Return (X, Y) of the center of cell containing provided text 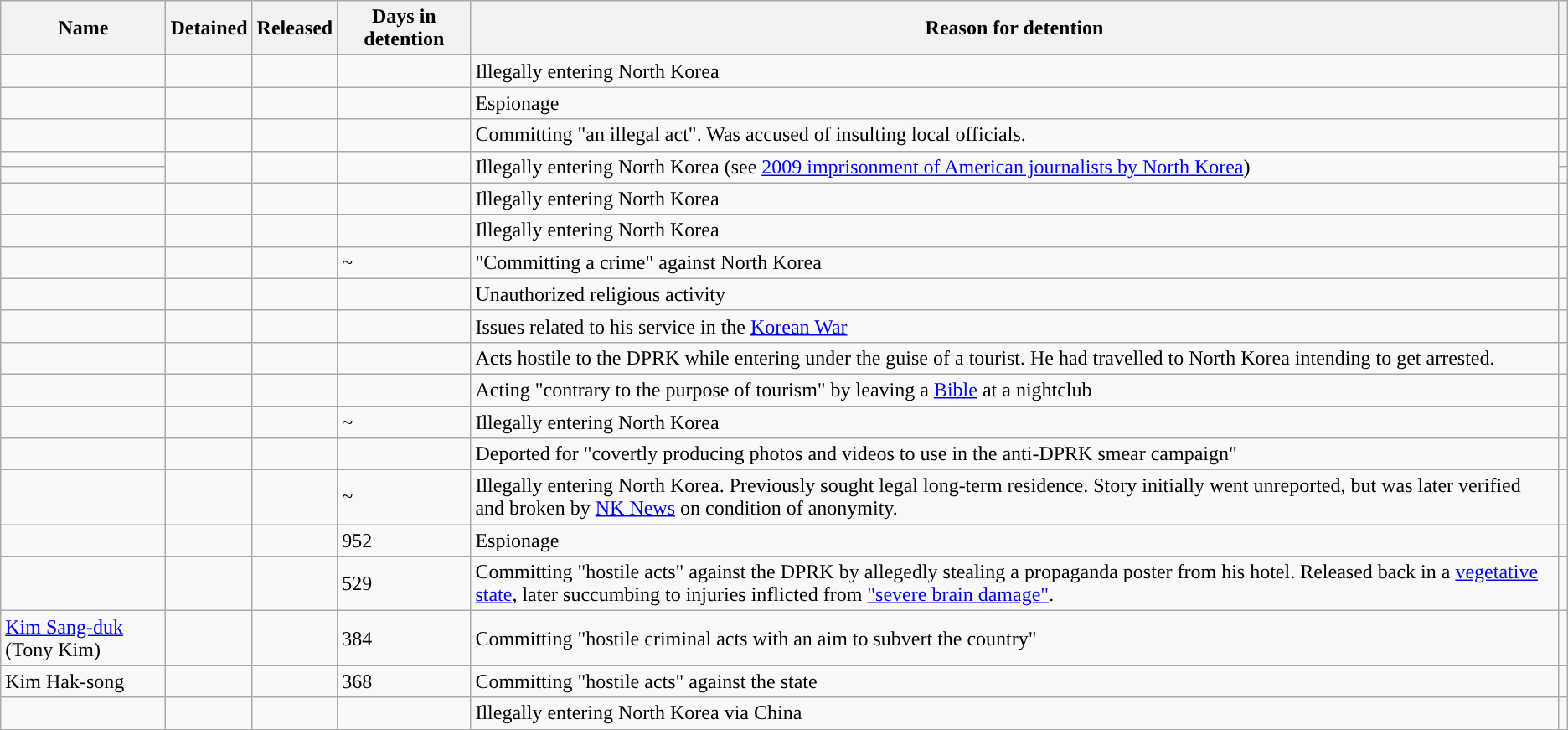
Name (84, 28)
Illegally entering North Korea (see 2009 imprisonment of American journalists by North Korea) (1014, 167)
529 (404, 583)
Acts hostile to the DPRK while entering under the guise of a tourist. He had travelled to North Korea intending to get arrested. (1014, 358)
Committing "hostile criminal acts with an aim to subvert the country" (1014, 639)
Committing "hostile acts" against the state (1014, 681)
368 (404, 681)
Kim Sang-duk (Tony Kim) (84, 639)
Reason for detention (1014, 28)
Illegally entering North Korea via China (1014, 713)
Released (295, 28)
Kim Hak-song (84, 681)
Acting "contrary to the purpose of tourism" by leaving a Bible at a nightclub (1014, 390)
Committing "an illegal act". Was accused of insulting local officials. (1014, 135)
"Committing a crime" against North Korea (1014, 262)
Days in detention (404, 28)
384 (404, 639)
Deported for "covertly producing photos and videos to use in the anti-DPRK smear campaign" (1014, 454)
Issues related to his service in the Korean War (1014, 326)
Detained (209, 28)
952 (404, 541)
Unauthorized religious activity (1014, 294)
